From the cell containing the given text, extract its center point as [X, Y] coordinate. 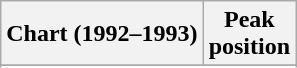
Chart (1992–1993) [102, 34]
Peakposition [249, 34]
